Pinpoint the cell where the given text exists, returning its (X, Y) midpoint coordinate. 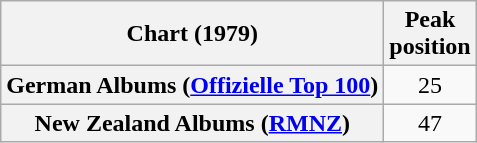
25 (430, 85)
German Albums (Offizielle Top 100) (192, 85)
New Zealand Albums (RMNZ) (192, 123)
Chart (1979) (192, 34)
Peakposition (430, 34)
47 (430, 123)
